Return the [X, Y] coordinate for the center point of the cell that contains the specified text.  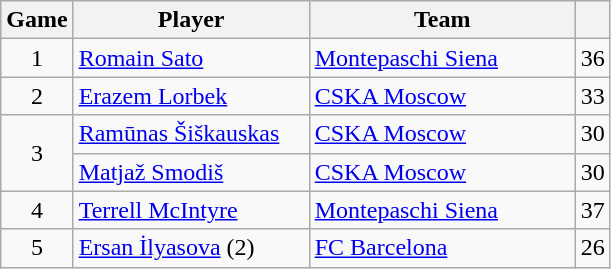
3 [37, 153]
Terrell McIntyre [191, 210]
Team [442, 20]
FC Barcelona [442, 248]
Game [37, 20]
Ersan İlyasova (2) [191, 248]
1 [37, 58]
Matjaž Smodiš [191, 172]
37 [592, 210]
4 [37, 210]
Romain Sato [191, 58]
5 [37, 248]
Player [191, 20]
36 [592, 58]
33 [592, 96]
26 [592, 248]
2 [37, 96]
Erazem Lorbek [191, 96]
Ramūnas Šiškauskas [191, 134]
